Extract the [x, y] coordinate from the center of the cell holding the provided text.  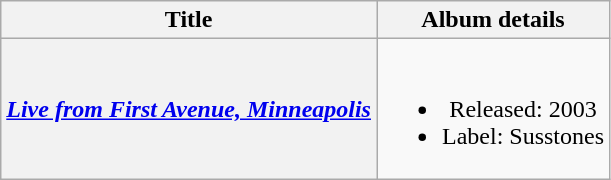
Album details [492, 20]
Released: 2003Label: Susstones [492, 109]
Live from First Avenue, Minneapolis [189, 109]
Title [189, 20]
